Find where the given text appears and provide that cell's center as (x, y) coordinate. 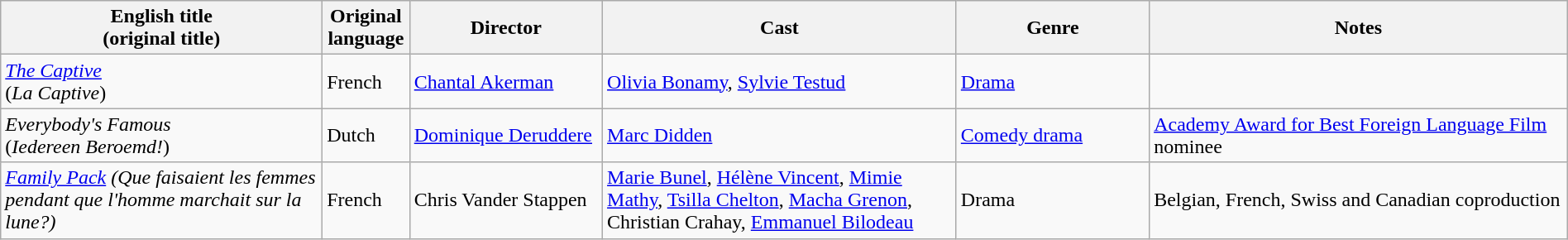
English title (original title) (162, 28)
Marc Didden (780, 136)
Family Pack (Que faisaient les femmes pendant que l'homme marchait sur la lune?) (162, 200)
Chris Vander Stappen (506, 200)
Genre (1052, 28)
Academy Award for Best Foreign Language Film nominee (1359, 136)
The Captive(La Captive) (162, 81)
Original language (366, 28)
Chantal Akerman (506, 81)
Dominique Deruddere (506, 136)
Belgian, French, Swiss and Canadian coproduction (1359, 200)
Everybody's Famous(Iedereen Beroemd!) (162, 136)
Director (506, 28)
Olivia Bonamy, Sylvie Testud (780, 81)
Marie Bunel, Hélène Vincent, Mimie Mathy, Tsilla Chelton, Macha Grenon, Christian Crahay, Emmanuel Bilodeau (780, 200)
Comedy drama (1052, 136)
Cast (780, 28)
Notes (1359, 28)
Dutch (366, 136)
